Identify which cell holds the provided text, then report its (x, y) central coordinate. 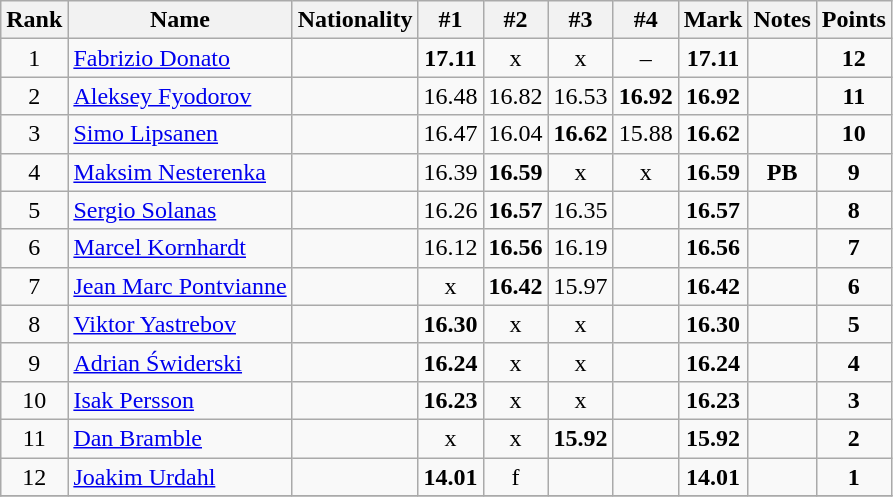
f (516, 477)
16.39 (450, 172)
Marcel Kornhardt (180, 248)
#4 (646, 20)
Name (180, 20)
Maksim Nesterenka (180, 172)
Jean Marc Pontvianne (180, 286)
Notes (782, 20)
16.53 (580, 96)
Simo Lipsanen (180, 134)
#1 (450, 20)
Nationality (355, 20)
Fabrizio Donato (180, 58)
Points (854, 20)
– (646, 58)
16.82 (516, 96)
Mark (713, 20)
Joakim Urdahl (180, 477)
Adrian Świderski (180, 362)
16.12 (450, 248)
Isak Persson (180, 400)
PB (782, 172)
16.19 (580, 248)
16.47 (450, 134)
Sergio Solanas (180, 210)
16.48 (450, 96)
Aleksey Fyodorov (180, 96)
15.97 (580, 286)
#3 (580, 20)
#2 (516, 20)
16.35 (580, 210)
Rank (34, 20)
16.04 (516, 134)
Viktor Yastrebov (180, 324)
Dan Bramble (180, 438)
15.88 (646, 134)
16.26 (450, 210)
